Identify which cell holds the provided text, then report its (X, Y) central coordinate. 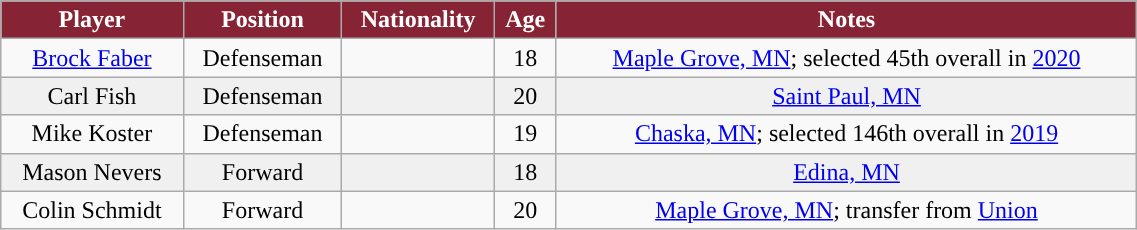
Maple Grove, MN; selected 45th overall in 2020 (846, 58)
Nationality (418, 20)
Age (525, 20)
Mason Nevers (92, 172)
Chaska, MN; selected 146th overall in 2019 (846, 134)
19 (525, 134)
Edina, MN (846, 172)
Colin Schmidt (92, 210)
Carl Fish (92, 96)
Saint Paul, MN (846, 96)
Brock Faber (92, 58)
Maple Grove, MN; transfer from Union (846, 210)
Mike Koster (92, 134)
Position (262, 20)
Player (92, 20)
Notes (846, 20)
